Return [X, Y] of the center of cell containing provided text 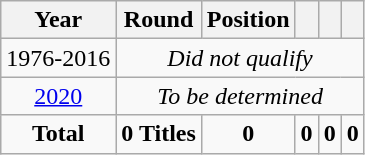
2020 [58, 96]
Total [58, 134]
Did not qualify [240, 58]
1976-2016 [58, 58]
0 Titles [159, 134]
Year [58, 20]
Position [248, 20]
Round [159, 20]
To be determined [240, 96]
